For the text-containing cell, return its midpoint in [x, y] coordinate format. 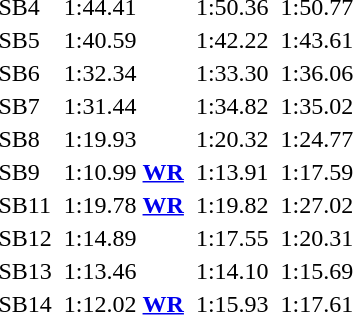
1:13.91 [232, 172]
1:14.89 [124, 238]
1:40.59 [124, 40]
1:32.34 [124, 73]
1:34.82 [232, 106]
1:42.22 [232, 40]
1:13.46 [124, 271]
1:14.10 [232, 271]
1:17.55 [232, 238]
1:33.30 [232, 73]
1:20.32 [232, 139]
1:19.78 WR [124, 205]
1:10.99 WR [124, 172]
1:31.44 [124, 106]
1:19.82 [232, 205]
1:19.93 [124, 139]
